Provide the [X, Y] coordinate of the cell's center where the given text is located.  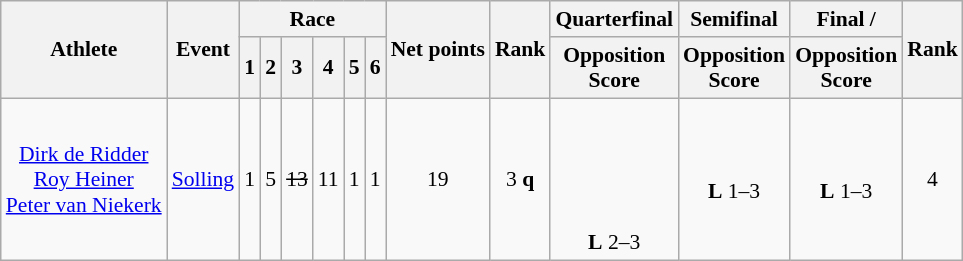
L 2–3 [614, 180]
Athlete [84, 50]
2 [270, 68]
13 [297, 180]
3 q [520, 180]
6 [376, 68]
Race [312, 19]
3 [297, 68]
Dirk de RidderRoy HeinerPeter van Niekerk [84, 180]
Semifinal [734, 19]
Final / [846, 19]
19 [438, 180]
Solling [204, 180]
Event [204, 50]
Quarterfinal [614, 19]
11 [328, 180]
Net points [438, 50]
